Identify which cell holds the provided text, then report its (X, Y) central coordinate. 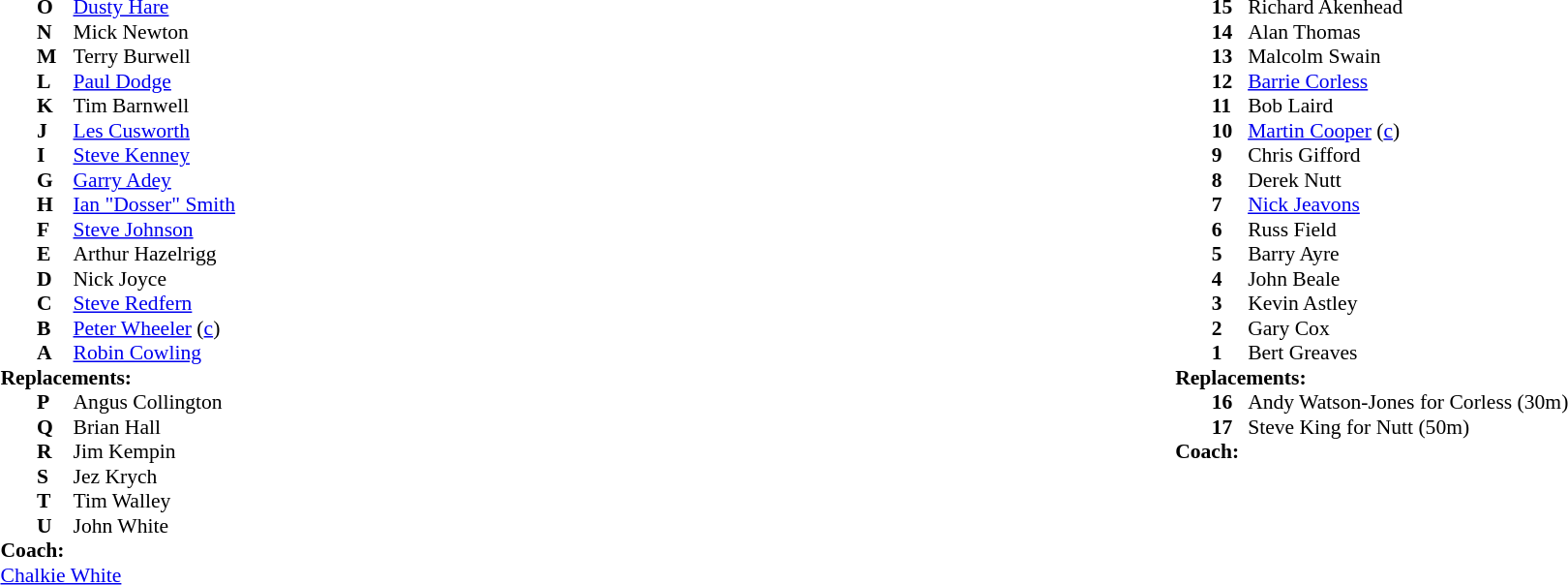
10 (1230, 131)
J (55, 131)
Bob Laird (1407, 106)
Chris Gifford (1407, 156)
14 (1230, 32)
Ian "Dosser" Smith (155, 204)
16 (1230, 402)
Alan Thomas (1407, 32)
Mick Newton (155, 32)
Barrie Corless (1407, 81)
1 (1230, 354)
Nick Jeavons (1407, 204)
Arthur Hazelrigg (155, 255)
U (55, 526)
Jez Krych (155, 477)
M (55, 57)
John White (155, 526)
Nick Joyce (155, 279)
Russ Field (1407, 230)
T (55, 501)
12 (1230, 81)
4 (1230, 279)
6 (1230, 230)
Jim Kempin (155, 452)
Les Cusworth (155, 131)
11 (1230, 106)
13 (1230, 57)
Tim Barnwell (155, 106)
H (55, 204)
Gary Cox (1407, 328)
Steve Johnson (155, 230)
Terry Burwell (155, 57)
I (55, 156)
7 (1230, 204)
D (55, 279)
Martin Cooper (c) (1407, 131)
Tim Walley (155, 501)
K (55, 106)
Malcolm Swain (1407, 57)
Derek Nutt (1407, 180)
17 (1230, 427)
Brian Hall (155, 427)
S (55, 477)
Andy Watson-Jones for Corless (30m) (1407, 402)
G (55, 180)
2 (1230, 328)
Q (55, 427)
N (55, 32)
Peter Wheeler (c) (155, 328)
Kevin Astley (1407, 303)
5 (1230, 255)
3 (1230, 303)
8 (1230, 180)
C (55, 303)
9 (1230, 156)
Steve Kenney (155, 156)
B (55, 328)
F (55, 230)
A (55, 354)
P (55, 402)
L (55, 81)
Bert Greaves (1407, 354)
E (55, 255)
Paul Dodge (155, 81)
R (55, 452)
Robin Cowling (155, 354)
Garry Adey (155, 180)
Steve King for Nutt (50m) (1407, 427)
Steve Redfern (155, 303)
Angus Collington (155, 402)
Barry Ayre (1407, 255)
John Beale (1407, 279)
